Provide the [X, Y] coordinate of the cell's center where the given text is located.  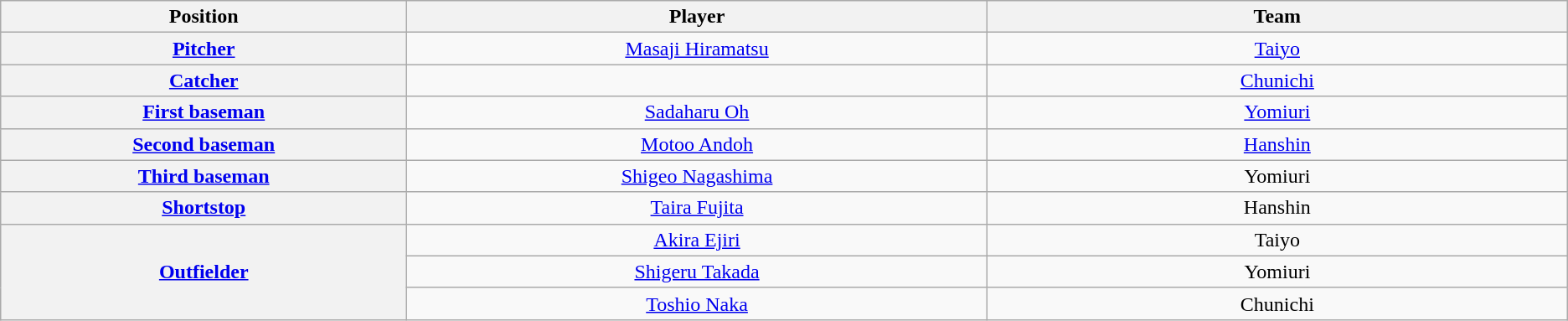
Team [1277, 17]
First baseman [204, 112]
Outfielder [204, 272]
Sadaharu Oh [697, 112]
Shigeru Takada [697, 272]
Shigeo Nagashima [697, 176]
Taira Fujita [697, 208]
Pitcher [204, 49]
Position [204, 17]
Masaji Hiramatsu [697, 49]
Catcher [204, 80]
Akira Ejiri [697, 240]
Player [697, 17]
Second baseman [204, 144]
Shortstop [204, 208]
Toshio Naka [697, 303]
Third baseman [204, 176]
Motoo Andoh [697, 144]
